Output the (X, Y) coordinate of the center of the cell containing the given text.  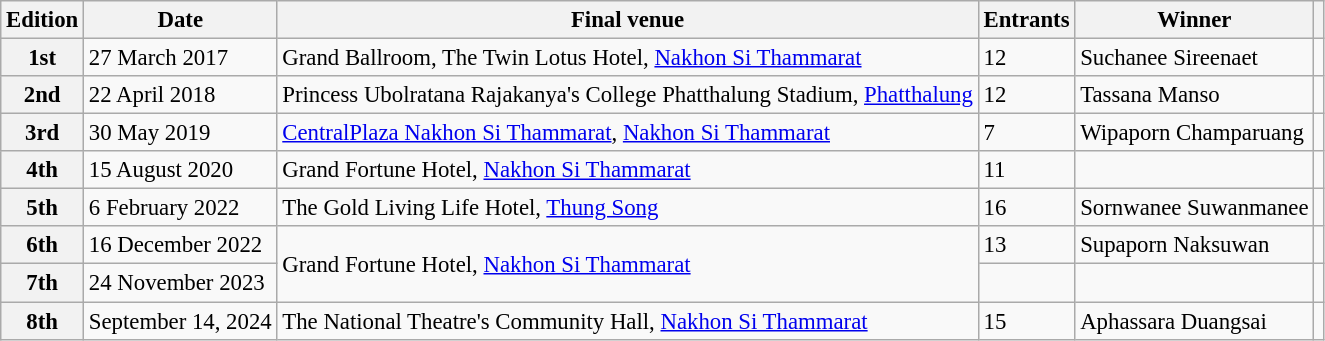
Grand Ballroom, The Twin Lotus Hotel, Nakhon Si Thammarat (628, 58)
7 (1026, 133)
16 December 2022 (180, 245)
11 (1026, 170)
1st (42, 58)
6th (42, 245)
Entrants (1026, 20)
30 May 2019 (180, 133)
15 (1026, 321)
6 February 2022 (180, 208)
27 March 2017 (180, 58)
24 November 2023 (180, 283)
5th (42, 208)
Final venue (628, 20)
3rd (42, 133)
Sornwanee Suwanmanee (1194, 208)
16 (1026, 208)
Aphassara Duangsai (1194, 321)
Date (180, 20)
The Gold Living Life Hotel, Thung Song (628, 208)
Wipaporn Champaruang (1194, 133)
September 14, 2024 (180, 321)
13 (1026, 245)
15 August 2020 (180, 170)
Winner (1194, 20)
8th (42, 321)
Princess Ubolratana Rajakanya's College Phatthalung Stadium, Phatthalung (628, 95)
Tassana Manso (1194, 95)
Edition (42, 20)
22 April 2018 (180, 95)
CentralPlaza Nakhon Si Thammarat, Nakhon Si Thammarat (628, 133)
Supaporn Naksuwan (1194, 245)
7th (42, 283)
2nd (42, 95)
The National Theatre's Community Hall, Nakhon Si Thammarat (628, 321)
Suchanee Sireenaet (1194, 58)
4th (42, 170)
